Search for the cell housing the specified text and yield its (X, Y) center coordinate. 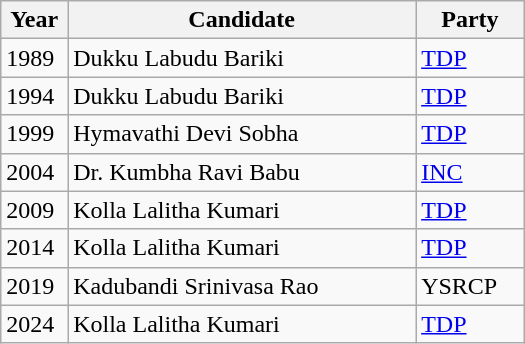
Year (34, 20)
1999 (34, 134)
2024 (34, 324)
Hymavathi Devi Sobha (242, 134)
2009 (34, 210)
2014 (34, 248)
Dr. Kumbha Ravi Babu (242, 172)
1989 (34, 58)
1994 (34, 96)
YSRCP (470, 286)
2004 (34, 172)
Kadubandi Srinivasa Rao (242, 286)
2019 (34, 286)
INC (470, 172)
Party (470, 20)
Candidate (242, 20)
